Return the (X, Y) coordinate for the center point of the cell that contains the specified text.  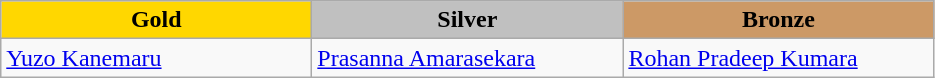
Gold (156, 20)
Prasanna Amarasekara (468, 58)
Rohan Pradeep Kumara (778, 58)
Yuzo Kanemaru (156, 58)
Bronze (778, 20)
Silver (468, 20)
